Extract the (x, y) coordinate from the center of the cell holding the provided text.  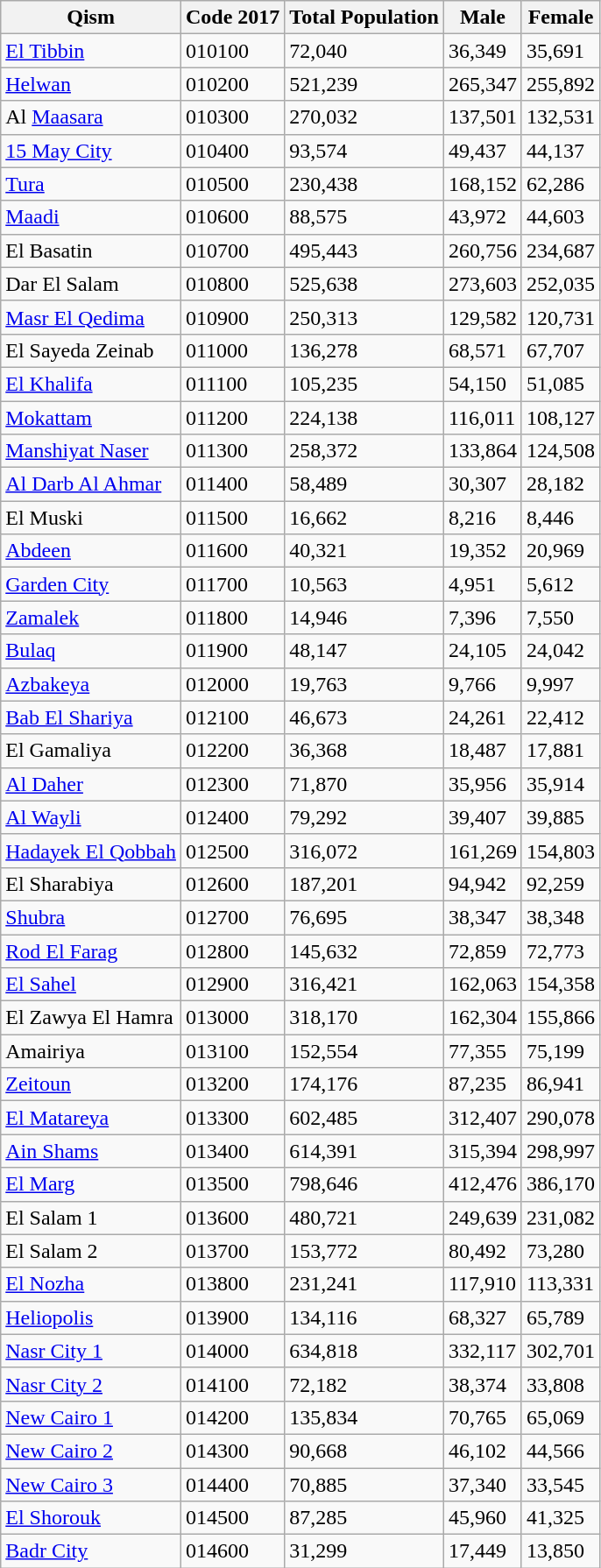
44,603 (561, 217)
36,349 (482, 51)
162,063 (482, 985)
40,321 (364, 551)
10,563 (364, 584)
798,646 (364, 1184)
010600 (232, 217)
224,138 (364, 418)
012200 (232, 751)
El Nozha (91, 1284)
24,042 (561, 651)
Dar El Salam (91, 284)
136,278 (364, 350)
Qism (91, 18)
014300 (232, 1451)
65,069 (561, 1417)
154,358 (561, 985)
Nasr City 2 (91, 1384)
273,603 (482, 284)
18,487 (482, 751)
30,307 (482, 484)
137,501 (482, 117)
51,085 (561, 384)
75,199 (561, 1051)
Al Maasara (91, 117)
014100 (232, 1384)
105,235 (364, 384)
Helwan (91, 84)
El Sharabiya (91, 884)
014200 (232, 1417)
255,892 (561, 84)
37,340 (482, 1485)
Al Daher (91, 784)
129,582 (482, 317)
36,368 (364, 751)
68,571 (482, 350)
Garden City (91, 584)
265,347 (482, 84)
124,508 (561, 451)
010700 (232, 251)
Rod El Farag (91, 950)
013100 (232, 1051)
230,438 (364, 184)
Zeitoun (91, 1084)
525,638 (364, 284)
El Salam 2 (91, 1251)
Bab El Shariya (91, 717)
39,885 (561, 817)
Female (561, 18)
298,997 (561, 1151)
260,756 (482, 251)
133,864 (482, 451)
134,116 (364, 1317)
634,818 (364, 1351)
270,032 (364, 117)
234,687 (561, 251)
010400 (232, 151)
33,808 (561, 1384)
312,407 (482, 1118)
El Salam 1 (91, 1218)
168,152 (482, 184)
39,407 (482, 817)
614,391 (364, 1151)
El Muski (91, 518)
Manshiyat Naser (91, 451)
Code 2017 (232, 18)
117,910 (482, 1284)
19,352 (482, 551)
014600 (232, 1551)
012700 (232, 917)
013200 (232, 1084)
010300 (232, 117)
316,072 (364, 851)
108,127 (561, 418)
012400 (232, 817)
250,313 (364, 317)
45,960 (482, 1518)
Masr El Qedima (91, 317)
35,914 (561, 784)
87,235 (482, 1084)
70,885 (364, 1485)
315,394 (482, 1151)
24,105 (482, 651)
14,946 (364, 618)
El Gamaliya (91, 751)
Amairiya (91, 1051)
El Sahel (91, 985)
94,942 (482, 884)
9,766 (482, 684)
012600 (232, 884)
Male (482, 18)
New Cairo 3 (91, 1485)
Tura (91, 184)
014000 (232, 1351)
249,639 (482, 1218)
011800 (232, 618)
15 May City (91, 151)
El Sayeda Zeinab (91, 350)
012500 (232, 851)
012100 (232, 717)
7,550 (561, 618)
014500 (232, 1518)
011900 (232, 651)
19,763 (364, 684)
20,969 (561, 551)
80,492 (482, 1251)
13,850 (561, 1551)
012800 (232, 950)
87,285 (364, 1518)
013500 (232, 1184)
011000 (232, 350)
302,701 (561, 1351)
72,182 (364, 1384)
58,489 (364, 484)
43,972 (482, 217)
013600 (232, 1218)
New Cairo 2 (91, 1451)
135,834 (364, 1417)
El Shorouk (91, 1518)
116,011 (482, 418)
71,870 (364, 784)
014400 (232, 1485)
174,176 (364, 1084)
010500 (232, 184)
4,951 (482, 584)
8,216 (482, 518)
54,150 (482, 384)
28,182 (561, 484)
48,147 (364, 651)
16,662 (364, 518)
258,372 (364, 451)
68,327 (482, 1317)
79,292 (364, 817)
El Matareya (91, 1118)
318,170 (364, 1018)
132,531 (561, 117)
9,997 (561, 684)
El Tibbin (91, 51)
162,304 (482, 1018)
013000 (232, 1018)
161,269 (482, 851)
412,476 (482, 1184)
41,325 (561, 1518)
Ain Shams (91, 1151)
155,866 (561, 1018)
Mokattam (91, 418)
010200 (232, 84)
Al Darb Al Ahmar (91, 484)
72,859 (482, 950)
62,286 (561, 184)
290,078 (561, 1118)
67,707 (561, 350)
El Khalifa (91, 384)
88,575 (364, 217)
17,881 (561, 751)
86,941 (561, 1084)
Bulaq (91, 651)
013700 (232, 1251)
New Cairo 1 (91, 1417)
44,137 (561, 151)
72,040 (364, 51)
Nasr City 1 (91, 1351)
38,374 (482, 1384)
154,803 (561, 851)
120,731 (561, 317)
46,102 (482, 1451)
011700 (232, 584)
012900 (232, 985)
93,574 (364, 151)
31,299 (364, 1551)
92,259 (561, 884)
49,437 (482, 151)
72,773 (561, 950)
73,280 (561, 1251)
44,566 (561, 1451)
76,695 (364, 917)
011400 (232, 484)
013400 (232, 1151)
187,201 (364, 884)
011200 (232, 418)
113,331 (561, 1284)
Al Wayli (91, 817)
011300 (232, 451)
013300 (232, 1118)
152,554 (364, 1051)
010900 (232, 317)
386,170 (561, 1184)
8,446 (561, 518)
38,347 (482, 917)
7,396 (482, 618)
65,789 (561, 1317)
Heliopolis (91, 1317)
010800 (232, 284)
011100 (232, 384)
145,632 (364, 950)
46,673 (364, 717)
Badr City (91, 1551)
17,449 (482, 1551)
El Zawya El Hamra (91, 1018)
70,765 (482, 1417)
480,721 (364, 1218)
231,241 (364, 1284)
Abdeen (91, 551)
252,035 (561, 284)
521,239 (364, 84)
33,545 (561, 1485)
012300 (232, 784)
495,443 (364, 251)
90,668 (364, 1451)
77,355 (482, 1051)
El Basatin (91, 251)
013800 (232, 1284)
5,612 (561, 584)
316,421 (364, 985)
24,261 (482, 717)
153,772 (364, 1251)
35,691 (561, 51)
El Marg (91, 1184)
602,485 (364, 1118)
010100 (232, 51)
Shubra (91, 917)
22,412 (561, 717)
011500 (232, 518)
Maadi (91, 217)
012000 (232, 684)
Total Population (364, 18)
231,082 (561, 1218)
Hadayek El Qobbah (91, 851)
35,956 (482, 784)
38,348 (561, 917)
Zamalek (91, 618)
332,117 (482, 1351)
011600 (232, 551)
Azbakeya (91, 684)
013900 (232, 1317)
